Scan for the cell matching the given text and deliver its (x, y) coordinate at center. 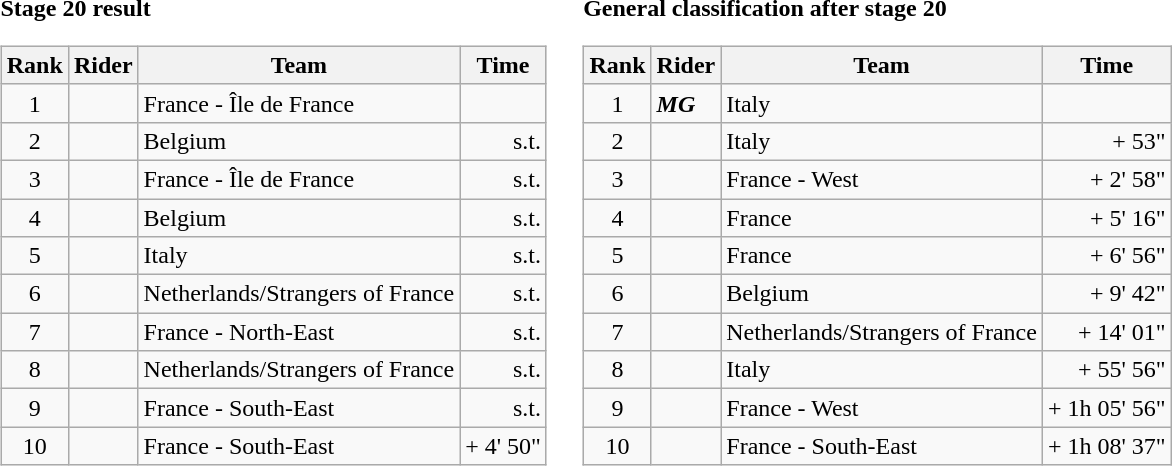
+ 6' 56" (1106, 256)
+ 4' 50" (504, 446)
MG (686, 103)
+ 53" (1106, 141)
+ 1h 08' 37" (1106, 446)
+ 9' 42" (1106, 294)
France - North-East (299, 332)
+ 2' 58" (1106, 179)
+ 14' 01" (1106, 332)
+ 55' 56" (1106, 370)
+ 5' 16" (1106, 217)
+ 1h 05' 56" (1106, 408)
